Output the [x, y] coordinate of the center of the cell containing the given text.  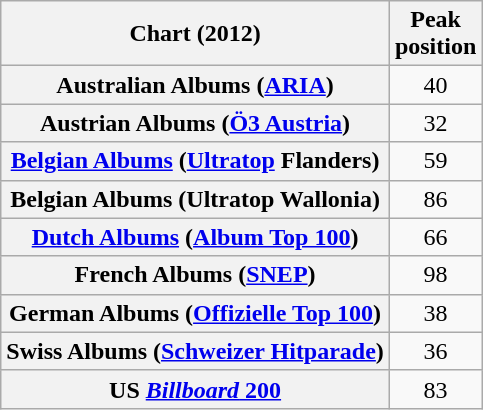
32 [435, 123]
38 [435, 313]
Peakposition [435, 34]
German Albums (Offizielle Top 100) [196, 313]
40 [435, 85]
Austrian Albums (Ö3 Austria) [196, 123]
Chart (2012) [196, 34]
French Albums (SNEP) [196, 275]
US Billboard 200 [196, 389]
59 [435, 161]
Swiss Albums (Schweizer Hitparade) [196, 351]
83 [435, 389]
86 [435, 199]
Dutch Albums (Album Top 100) [196, 237]
Belgian Albums (Ultratop Wallonia) [196, 199]
36 [435, 351]
Australian Albums (ARIA) [196, 85]
66 [435, 237]
Belgian Albums (Ultratop Flanders) [196, 161]
98 [435, 275]
